Determine the (X, Y) coordinate at the center of the cell enclosing the given text.  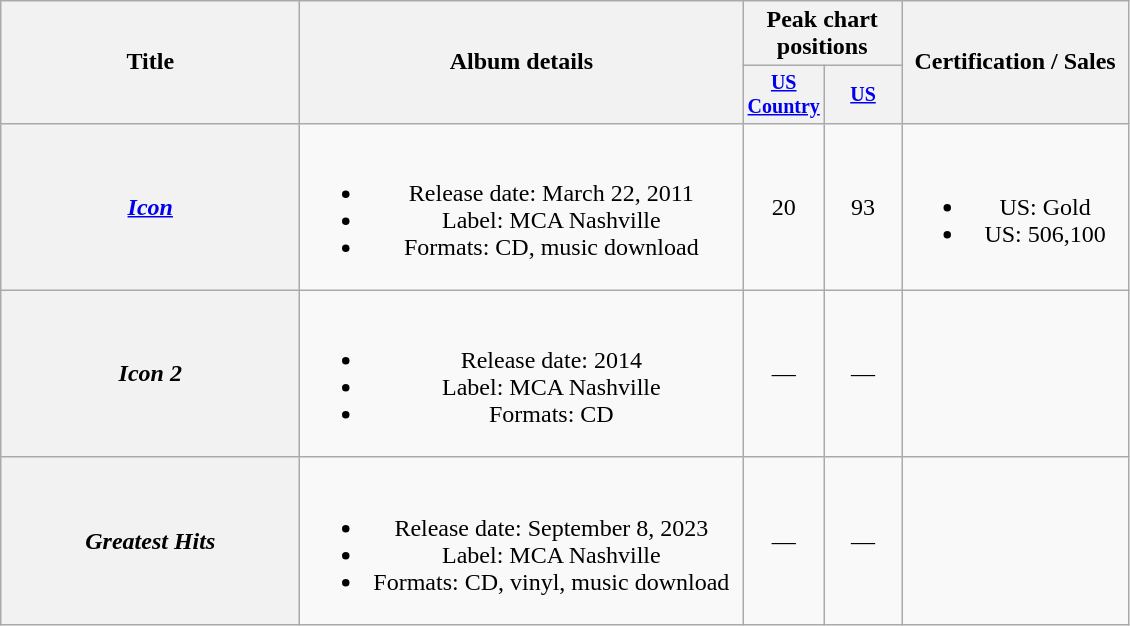
Album details (522, 62)
93 (864, 206)
Icon 2 (150, 374)
Peak chartpositions (822, 34)
Certification / Sales (1016, 62)
Title (150, 62)
US (864, 94)
Greatest Hits (150, 540)
US: GoldUS: 506,100 (1016, 206)
Icon (150, 206)
Release date: September 8, 2023Label: MCA NashvilleFormats: CD, vinyl, music download (522, 540)
Release date: 2014Label: MCA NashvilleFormats: CD (522, 374)
20 (784, 206)
US Country (784, 94)
Release date: March 22, 2011Label: MCA NashvilleFormats: CD, music download (522, 206)
